Search for the cell housing the specified text and yield its (x, y) center coordinate. 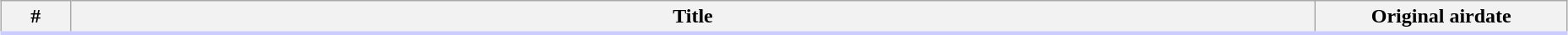
# (35, 17)
Title (693, 17)
Original airdate (1441, 17)
